Find where the given text appears and provide that cell's center as [x, y] coordinate. 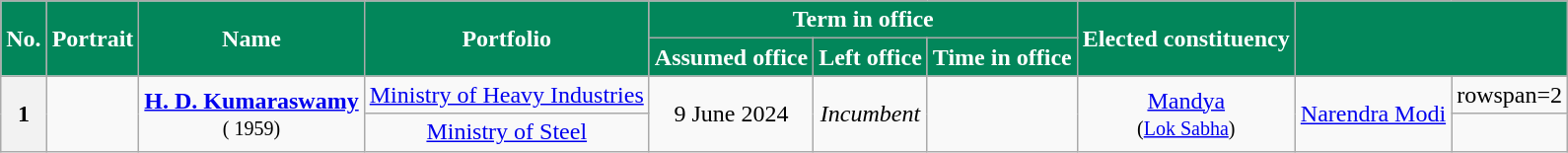
Term in office [863, 20]
Left office [871, 57]
Time in office [1002, 57]
H. D. Kumaraswamy( 1959) [251, 114]
Narendra Modi [1373, 114]
Assumed office [731, 57]
rowspan=2 [1510, 95]
9 June 2024 [731, 114]
1 [24, 114]
Mandya(Lok Sabha) [1185, 114]
Name [251, 38]
No. [24, 38]
Portfolio [507, 38]
Incumbent [871, 114]
Portrait [93, 38]
Elected constituency [1185, 38]
Ministry of Steel [507, 132]
Ministry of Heavy Industries [507, 95]
